Provide the [X, Y] coordinate of the cell's center where the given text is located.  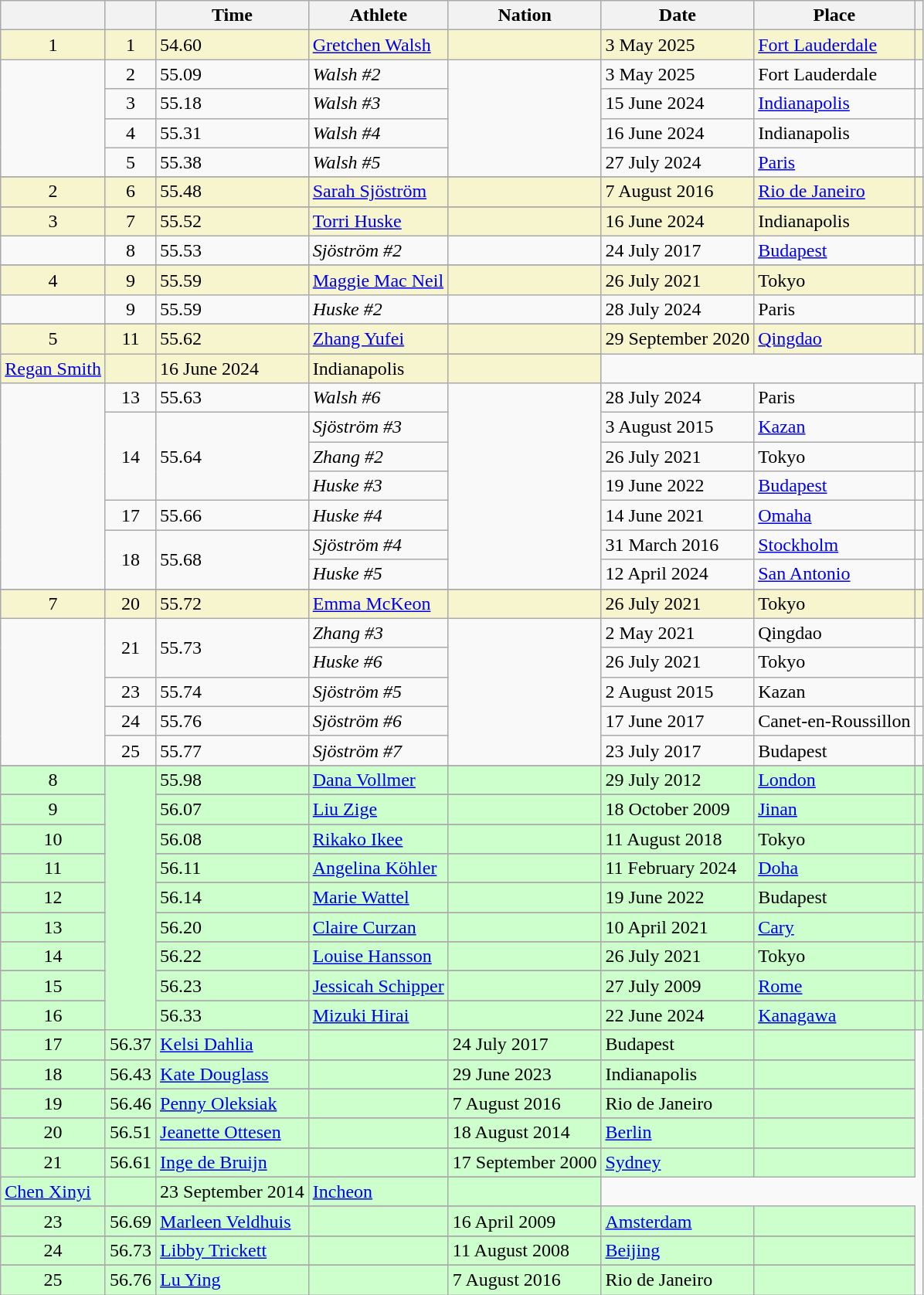
Kate Douglass [233, 1074]
18 October 2009 [678, 809]
56.14 [233, 898]
Amsterdam [678, 1221]
Penny Oleksiak [233, 1103]
Louise Hansson [379, 957]
Athlete [379, 15]
19 [53, 1103]
55.52 [233, 221]
56.61 [130, 1162]
Zhang Yufei [379, 338]
29 July 2012 [678, 780]
Emma McKeon [379, 603]
16 [53, 1015]
55.76 [233, 721]
55.63 [233, 398]
Jinan [834, 809]
23 September 2014 [233, 1191]
Marie Wattel [379, 898]
56.20 [233, 927]
56.46 [130, 1103]
Chen Xinyi [53, 1191]
Cary [834, 927]
Omaha [834, 515]
29 September 2020 [678, 338]
11 February 2024 [678, 868]
Jeanette Ottesen [233, 1133]
Marleen Veldhuis [233, 1221]
Zhang #3 [379, 633]
Sjöström #7 [379, 750]
3 August 2015 [678, 427]
Walsh #3 [379, 104]
56.37 [130, 1045]
23 July 2017 [678, 750]
London [834, 780]
Sjöström #6 [379, 721]
Huske #2 [379, 309]
6 [130, 192]
55.38 [233, 162]
Huske #6 [379, 662]
Time [233, 15]
Walsh #2 [379, 74]
Sjöström #2 [379, 250]
Torri Huske [379, 221]
2 May 2021 [678, 633]
22 June 2024 [678, 1015]
56.11 [233, 868]
55.98 [233, 780]
Gretchen Walsh [379, 45]
55.18 [233, 104]
17 September 2000 [525, 1162]
27 July 2009 [678, 986]
Regan Smith [53, 369]
Huske #4 [379, 515]
11 August 2008 [525, 1250]
56.07 [233, 809]
Kanagawa [834, 1015]
56.43 [130, 1074]
18 August 2014 [525, 1133]
54.60 [233, 45]
12 [53, 898]
Stockholm [834, 545]
Libby Trickett [233, 1250]
2 August 2015 [678, 692]
55.66 [233, 515]
Berlin [678, 1133]
Dana Vollmer [379, 780]
29 June 2023 [525, 1074]
Walsh #5 [379, 162]
10 April 2021 [678, 927]
15 [53, 986]
10 [53, 838]
55.48 [233, 192]
Sjöström #5 [379, 692]
56.22 [233, 957]
Angelina Köhler [379, 868]
Date [678, 15]
Walsh #6 [379, 398]
55.74 [233, 692]
56.76 [130, 1280]
Rikako Ikee [379, 838]
San Antonio [834, 574]
Kelsi Dahlia [233, 1045]
11 August 2018 [678, 838]
15 June 2024 [678, 104]
14 June 2021 [678, 515]
56.23 [233, 986]
17 June 2017 [678, 721]
Sarah Sjöström [379, 192]
Jessicah Schipper [379, 986]
55.77 [233, 750]
Zhang #2 [379, 457]
55.53 [233, 250]
Huske #3 [379, 486]
56.69 [130, 1221]
55.64 [233, 457]
56.33 [233, 1015]
Sjöström #4 [379, 545]
Sydney [678, 1162]
55.72 [233, 603]
56.08 [233, 838]
Rome [834, 986]
Claire Curzan [379, 927]
Beijing [678, 1250]
56.73 [130, 1250]
31 March 2016 [678, 545]
Doha [834, 868]
55.73 [233, 647]
Mizuki Hirai [379, 1015]
55.62 [233, 338]
56.51 [130, 1133]
Canet-en-Roussillon [834, 721]
Nation [525, 15]
Huske #5 [379, 574]
Inge de Bruijn [233, 1162]
55.09 [233, 74]
Lu Ying [233, 1280]
55.68 [233, 559]
Place [834, 15]
Sjöström #3 [379, 427]
16 April 2009 [525, 1221]
12 April 2024 [678, 574]
Incheon [379, 1191]
55.31 [233, 133]
27 July 2024 [678, 162]
Walsh #4 [379, 133]
Liu Zige [379, 809]
Maggie Mac Neil [379, 280]
